Output the (x, y) coordinate of the center of the cell containing the given text.  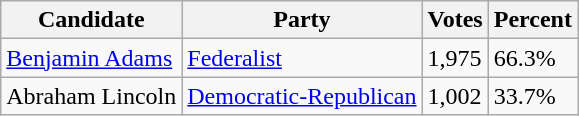
Party (302, 20)
Federalist (302, 58)
Percent (532, 20)
1,002 (455, 96)
Democratic-Republican (302, 96)
Votes (455, 20)
1,975 (455, 58)
Abraham Lincoln (92, 96)
33.7% (532, 96)
Benjamin Adams (92, 58)
66.3% (532, 58)
Candidate (92, 20)
